Capture the cell that displays the provided text and extract its [X, Y] central coordinate. 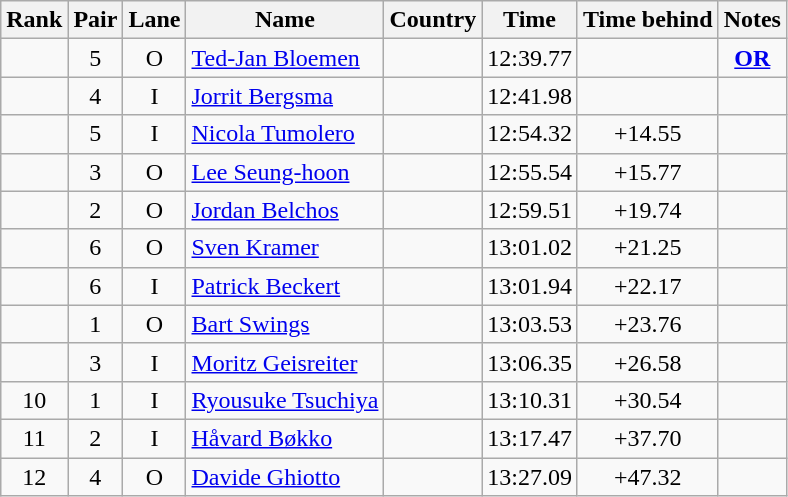
12:55.54 [530, 172]
Time [530, 20]
Country [433, 20]
13:27.09 [530, 477]
Jorrit Bergsma [285, 96]
Moritz Geisreiter [285, 362]
12:59.51 [530, 210]
12:39.77 [530, 58]
13:03.53 [530, 324]
Jordan Belchos [285, 210]
Sven Kramer [285, 248]
Pair [96, 20]
13:01.94 [530, 286]
Notes [752, 20]
Time behind [648, 20]
+30.54 [648, 400]
Ryousuke Tsuchiya [285, 400]
Davide Ghiotto [285, 477]
11 [34, 438]
Bart Swings [285, 324]
Håvard Bøkko [285, 438]
OR [752, 58]
13:01.02 [530, 248]
+47.32 [648, 477]
Ted-Jan Bloemen [285, 58]
12:54.32 [530, 134]
+22.17 [648, 286]
Lee Seung-hoon [285, 172]
Name [285, 20]
+19.74 [648, 210]
13:17.47 [530, 438]
10 [34, 400]
Nicola Tumolero [285, 134]
12:41.98 [530, 96]
12 [34, 477]
Rank [34, 20]
+37.70 [648, 438]
13:06.35 [530, 362]
+14.55 [648, 134]
+26.58 [648, 362]
+21.25 [648, 248]
Lane [154, 20]
13:10.31 [530, 400]
+15.77 [648, 172]
Patrick Beckert [285, 286]
+23.76 [648, 324]
